Provide the [x, y] coordinate of the cell's center where the given text is located.  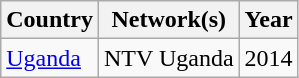
Uganda [50, 58]
2014 [268, 58]
Year [268, 20]
Network(s) [168, 20]
Country [50, 20]
NTV Uganda [168, 58]
